Return the (x, y) coordinate for the center point of the cell that contains the specified text.  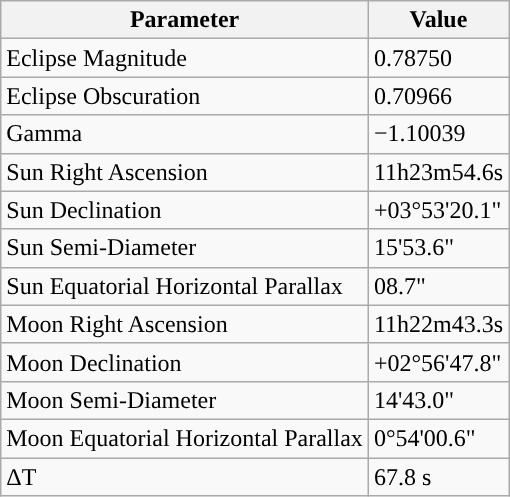
Moon Right Ascension (185, 324)
0°54'00.6" (438, 438)
Sun Declination (185, 210)
Moon Semi-Diameter (185, 400)
11h22m43.3s (438, 324)
Gamma (185, 134)
08.7" (438, 286)
Moon Declination (185, 362)
Moon Equatorial Horizontal Parallax (185, 438)
+02°56'47.8" (438, 362)
+03°53'20.1" (438, 210)
15'53.6" (438, 248)
Eclipse Obscuration (185, 96)
Sun Right Ascension (185, 172)
ΔT (185, 477)
Sun Semi-Diameter (185, 248)
14'43.0" (438, 400)
Eclipse Magnitude (185, 58)
Parameter (185, 20)
0.78750 (438, 58)
11h23m54.6s (438, 172)
Sun Equatorial Horizontal Parallax (185, 286)
67.8 s (438, 477)
Value (438, 20)
−1.10039 (438, 134)
0.70966 (438, 96)
